From the cell containing the given text, extract its center point as [x, y] coordinate. 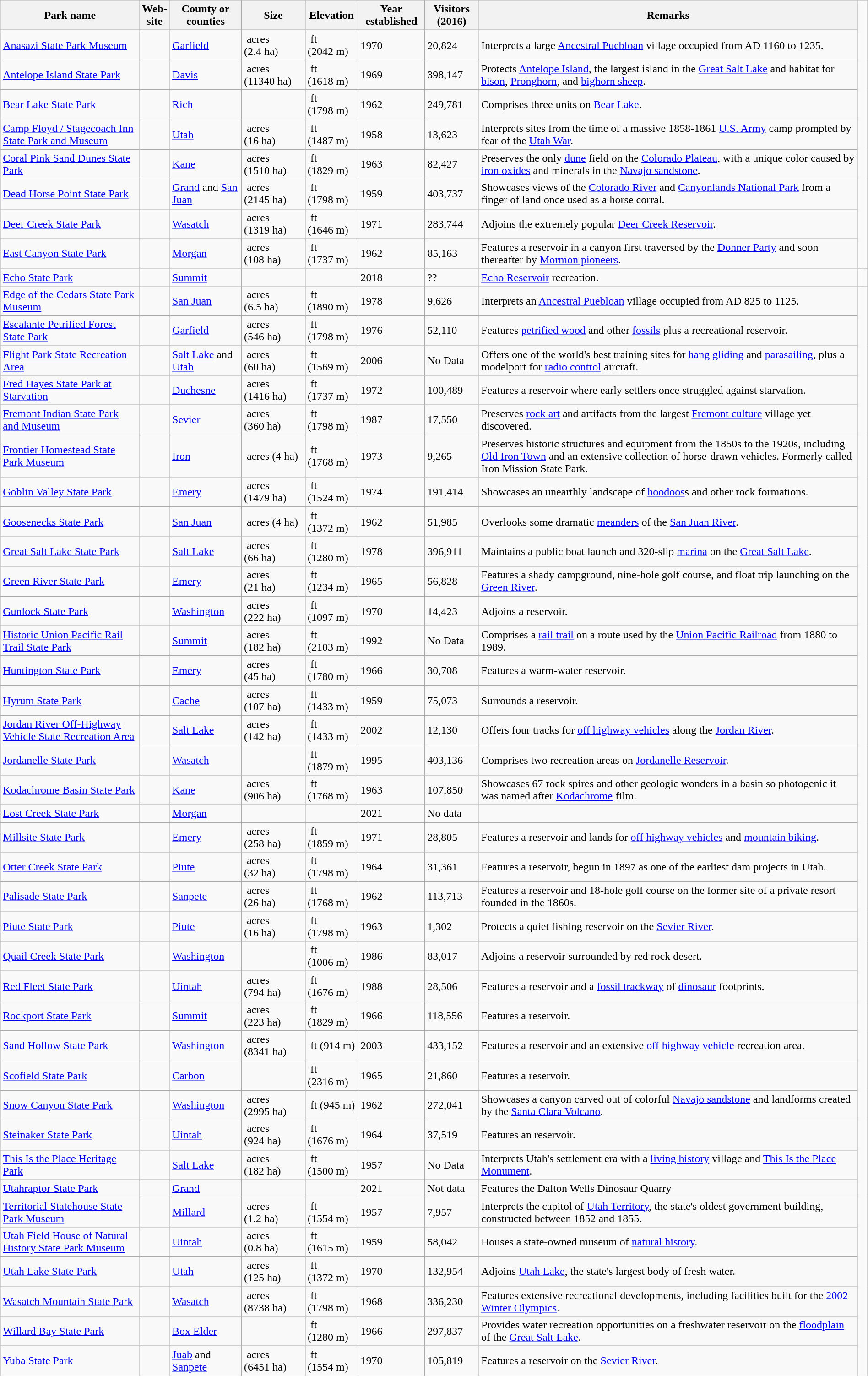
1976 [391, 331]
Frontier Homestead State Park Museum [70, 456]
acres (142 ha) [273, 730]
Comprises three units on Bear Lake. [668, 104]
Comprises two recreation areas on Jordanelle Reservoir. [668, 760]
Otter Creek State Park [70, 867]
9,626 [452, 300]
Comprises a rail trail on a route used by the Union Pacific Railroad from 1880 to 1989. [668, 641]
Adjoins a reservoir surrounded by red rock desert. [668, 956]
Great Salt Lake State Park [70, 551]
Showcases a canyon carved out of colorful Navajo sandstone and landforms created by the Santa Clara Volcano. [668, 1105]
105,819 [452, 1361]
Features petrified wood and other fossils plus a recreational reservoir. [668, 331]
acres (108 ha) [273, 254]
Elevation [332, 16]
28,506 [452, 986]
acres (906 ha) [273, 789]
Sand Hollow State Park [70, 1046]
Utah Field House of Natural History State Park Museum [70, 1242]
Overlooks some dramatic meanders of the San Juan River. [668, 522]
Showcases views of the Colorado River and Canyonlands National Park from a finger of land once used as a horse corral. [668, 194]
Kodachrome Basin State Park [70, 789]
Piute State Park [70, 927]
Interprets an Ancestral Puebloan village occupied from AD 825 to 1125. [668, 300]
Huntington State Park [70, 670]
Sanpete [206, 897]
1958 [391, 135]
191,414 [452, 492]
13,623 [452, 135]
Preserves the only dune field on the Colorado Plateau, with a unique color caused by iron oxides and minerals in the Navajo sandstone. [668, 164]
1,302 [452, 927]
Green River State Park [70, 582]
398,147 [452, 75]
acres (924 ha) [273, 1135]
1992 [391, 641]
Scofield State Park [70, 1075]
249,781 [452, 104]
acres (258 ha) [273, 837]
acres (107 ha) [273, 701]
Bear Lake State Park [70, 104]
Interprets Utah's settlement era with a living history village and This Is the Place Monument. [668, 1165]
Adjoins Utah Lake, the state's largest body of fresh water. [668, 1271]
ft (1234 m) [332, 582]
85,163 [452, 254]
403,136 [452, 760]
Steinaker State Park [70, 1135]
2003 [391, 1046]
Remarks [668, 16]
82,427 [452, 164]
ft (1859 m) [332, 837]
No data [452, 813]
ft (914 m) [332, 1046]
acres (2.4 ha) [273, 45]
Features a shady campground, nine-hole golf course, and float trip launching on the Green River. [668, 582]
1973 [391, 456]
Surrounds a reservoir. [668, 701]
Red Fleet State Park [70, 986]
Features a reservoir and a fossil trackway of dinosaur footprints. [668, 986]
Rockport State Park [70, 1016]
This Is the Place Heritage Park [70, 1165]
9,265 [452, 456]
Lost Creek State Park [70, 813]
21,860 [452, 1075]
Provides water recreation opportunities on a freshwater reservoir on the floodplain of the Great Salt Lake. [668, 1332]
1987 [391, 420]
Millsite State Park [70, 837]
Features a reservoir and lands for off highway vehicles and mountain biking. [668, 837]
Box Elder [206, 1332]
acres (60 ha) [273, 360]
ft (1879 m) [332, 760]
Fred Hayes State Park at Starvation [70, 390]
7,957 [452, 1212]
Visitors (2016) [452, 16]
Features extensive recreational developments, including facilities built for the 2002 Winter Olympics. [668, 1301]
Iron [206, 456]
ft (1487 m) [332, 135]
Not data [452, 1188]
2006 [391, 360]
ft (1646 m) [332, 223]
acres (8341 ha) [273, 1046]
Interprets a large Ancestral Puebloan village occupied from AD 1160 to 1235. [668, 45]
37,519 [452, 1135]
ft (1618 m) [332, 75]
ft (1615 m) [332, 1242]
Year established [391, 16]
Davis [206, 75]
acres (1416 ha) [273, 390]
17,550 [452, 420]
acres (1510 ha) [273, 164]
14,423 [452, 611]
Protects Antelope Island, the largest island in the Great Salt Lake and habitat for bison, Pronghorn, and bighorn sheep. [668, 75]
Escalante Petrified Forest State Park [70, 331]
Echo Reservoir recreation. [668, 277]
ft (1006 m) [332, 956]
Edge of the Cedars State Park Museum [70, 300]
433,152 [452, 1046]
acres (1.2 ha) [273, 1212]
ft (2316 m) [332, 1075]
51,985 [452, 522]
Size [273, 16]
Coral Pink Sand Dunes State Park [70, 164]
Cache [206, 701]
1986 [391, 956]
ft (1500 m) [332, 1165]
Web-site [155, 16]
acres (125 ha) [273, 1271]
28,805 [452, 837]
Millard [206, 1212]
acres (21 ha) [273, 582]
Palisade State Park [70, 897]
acres (546 ha) [273, 331]
Flight Park State Recreation Area [70, 360]
1972 [391, 390]
acres (66 ha) [273, 551]
acres (222 ha) [273, 611]
Protects a quiet fishing reservoir on the Sevier River. [668, 927]
Utahraptor State Park [70, 1188]
31,361 [452, 867]
Grand [206, 1188]
1988 [391, 986]
2002 [391, 730]
20,824 [452, 45]
30,708 [452, 670]
83,017 [452, 956]
56,828 [452, 582]
58,042 [452, 1242]
Showcases 67 rock spires and other geologic wonders in a basin so photogenic it was named after Kodachrome film. [668, 789]
Interprets sites from the time of a massive 1858-1861 U.S. Army camp prompted by fear of the Utah War. [668, 135]
403,737 [452, 194]
Adjoins the extremely popular Deer Creek Reservoir. [668, 223]
ft (2042 m) [332, 45]
County or counties [206, 16]
acres (794 ha) [273, 986]
Snow Canyon State Park [70, 1105]
52,110 [452, 331]
Historic Union Pacific Rail Trail State Park [70, 641]
Goosenecks State Park [70, 522]
Wasatch Mountain State Park [70, 1301]
Quail Creek State Park [70, 956]
Gunlock State Park [70, 611]
Jordanelle State Park [70, 760]
118,556 [452, 1016]
Deer Creek State Park [70, 223]
Offers one of the world's best training sites for hang gliding and parasailing, plus a modelport for radio control aircraft. [668, 360]
acres (1319 ha) [273, 223]
acres (223 ha) [273, 1016]
Fremont Indian State Park and Museum [70, 420]
ft (1524 m) [332, 492]
ft (945 m) [332, 1105]
acres (32 ha) [273, 867]
283,744 [452, 223]
Anasazi State Park Museum [70, 45]
Rich [206, 104]
acres (45 ha) [273, 670]
1995 [391, 760]
ft (1890 m) [332, 300]
Willard Bay State Park [70, 1332]
acres (11340 ha) [273, 75]
Features a warm-water reservoir. [668, 670]
acres (360 ha) [273, 420]
Grand and San Juan [206, 194]
Duchesne [206, 390]
East Canyon State Park [70, 254]
Antelope Island State Park [70, 75]
Houses a state-owned museum of natural history. [668, 1242]
2018 [391, 277]
297,837 [452, 1332]
acres (26 ha) [273, 897]
Juab and Sanpete [206, 1361]
acres (2995 ha) [273, 1105]
Goblin Valley State Park [70, 492]
Maintains a public boat launch and 320-slip marina on the Great Salt Lake. [668, 551]
396,911 [452, 551]
acres (0.8 ha) [273, 1242]
acres (8738 ha) [273, 1301]
Carbon [206, 1075]
132,954 [452, 1271]
acres (6.5 ha) [273, 300]
Hyrum State Park [70, 701]
Offers four tracks for off highway vehicles along the Jordan River. [668, 730]
113,713 [452, 897]
Showcases an unearthly landscape of hoodooss and other rock formations. [668, 492]
Utah Lake State Park [70, 1271]
acres (6451 ha) [273, 1361]
336,230 [452, 1301]
75,073 [452, 701]
Features the Dalton Wells Dinosaur Quarry [668, 1188]
Echo State Park [70, 277]
Preserves rock art and artifacts from the largest Fremont culture village yet discovered. [668, 420]
?? [452, 277]
Features an reservoir. [668, 1135]
Dead Horse Point State Park [70, 194]
Park name [70, 16]
ft (1780 m) [332, 670]
ft (1569 m) [332, 360]
Sevier [206, 420]
1974 [391, 492]
Features a reservoir and 18-hole golf course on the former site of a private resort founded in the 1860s. [668, 897]
1969 [391, 75]
ft (2103 m) [332, 641]
100,489 [452, 390]
Camp Floyd / Stagecoach Inn State Park and Museum [70, 135]
Features a reservoir, begun in 1897 as one of the earliest dam projects in Utah. [668, 867]
Jordan River Off-Highway Vehicle State Recreation Area [70, 730]
Territorial Statehouse State Park Museum [70, 1212]
Features a reservoir in a canyon first traversed by the Donner Party and soon thereafter by Mormon pioneers. [668, 254]
ft (1097 m) [332, 611]
1968 [391, 1301]
Adjoins a reservoir. [668, 611]
Yuba State Park [70, 1361]
12,130 [452, 730]
Features a reservoir on the Sevier River. [668, 1361]
272,041 [452, 1105]
Interprets the capitol of Utah Territory, the state's oldest government building, constructed between 1852 and 1855. [668, 1212]
acres (1479 ha) [273, 492]
Features a reservoir and an extensive off highway vehicle recreation area. [668, 1046]
Features a reservoir where early settlers once struggled against starvation. [668, 390]
Salt Lake and Utah [206, 360]
107,850 [452, 789]
acres (2145 ha) [273, 194]
